Return [X, Y] of the center of cell containing provided text 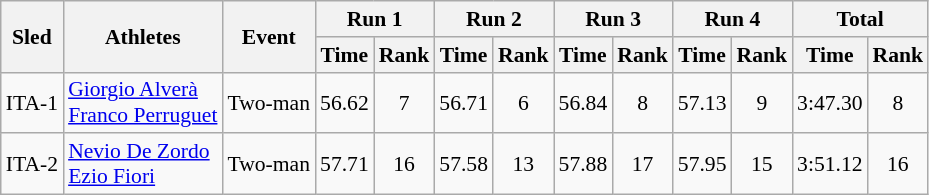
57.95 [702, 164]
57.71 [344, 164]
Run 4 [732, 19]
15 [762, 164]
56.71 [464, 102]
57.58 [464, 164]
Nevio De ZordoEzio Fiori [142, 164]
ITA-1 [32, 102]
9 [762, 102]
3:51.12 [830, 164]
13 [524, 164]
17 [642, 164]
7 [404, 102]
Event [268, 36]
ITA-2 [32, 164]
Run 2 [494, 19]
Sled [32, 36]
Total [860, 19]
57.88 [584, 164]
Giorgio AlveràFranco Perruguet [142, 102]
Run 1 [374, 19]
56.84 [584, 102]
57.13 [702, 102]
Run 3 [614, 19]
56.62 [344, 102]
3:47.30 [830, 102]
Athletes [142, 36]
6 [524, 102]
